Output the (x, y) coordinate of the center of the cell containing the given text.  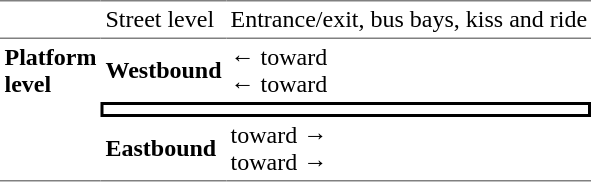
Eastbound (164, 149)
Platform level (50, 110)
Westbound (164, 70)
Street level (164, 19)
